Find where the given text appears and provide that cell's center as [x, y] coordinate. 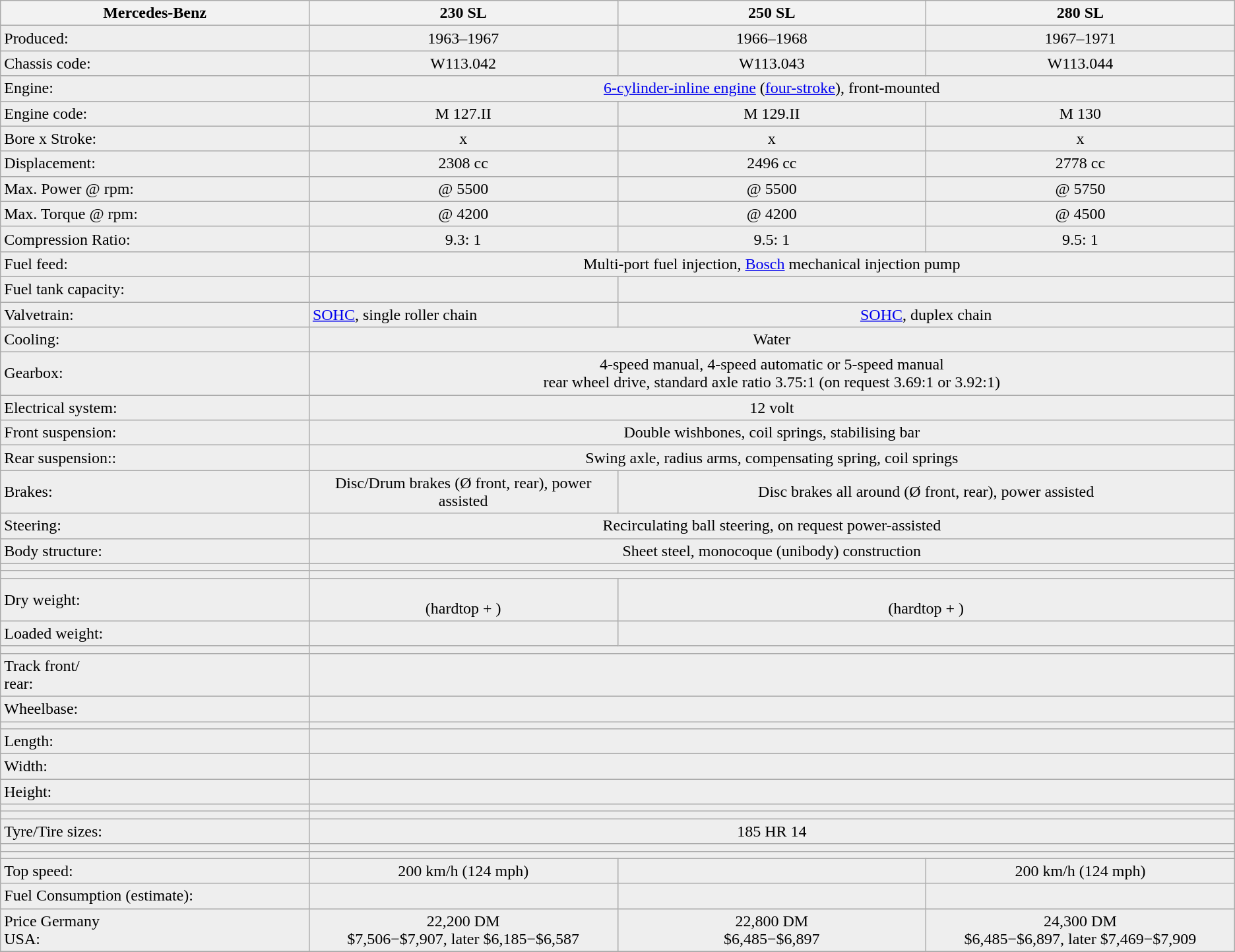
Wheelbase: [155, 709]
6-cylinder-inline engine (four-stroke), front-mounted [772, 88]
W113.042 [463, 63]
Steering: [155, 526]
Dry weight: [155, 599]
Max. Power @ rpm: [155, 189]
Fuel Consumption (estimate): [155, 896]
185 HR 14 [772, 831]
W113.044 [1081, 63]
280 SL [1081, 13]
Loaded weight: [155, 633]
Multi-port fuel injection, Bosch mechanical injection pump [772, 264]
Produced: [155, 38]
Swing axle, radius arms, compensating spring, coil springs [772, 458]
1963–1967 [463, 38]
Price Germany USA: [155, 930]
Cooling: [155, 340]
@ 4500 [1081, 214]
9.3: 1 [463, 239]
@ 5750 [1081, 189]
Valvetrain: [155, 315]
1967–1971 [1081, 38]
Bore x Stroke: [155, 139]
24,300 DM $6,485−$6,897, later $7,469−$7,909 [1081, 930]
Engine code: [155, 113]
230 SL [463, 13]
Gearbox: [155, 373]
Fuel tank capacity: [155, 289]
Front suspension: [155, 433]
250 SL [772, 13]
Height: [155, 792]
M 130 [1081, 113]
Double wishbones, coil springs, stabilising bar [772, 433]
12 volt [772, 408]
Disc brakes all around (Ø front, rear), power assisted [926, 492]
SOHC, single roller chain [463, 315]
Length: [155, 742]
Tyre/Tire sizes: [155, 831]
Fuel feed: [155, 264]
2778 cc [1081, 164]
W113.043 [772, 63]
22,200 DM $7,506−$7,907, later $6,185−$6,587 [463, 930]
Chassis code: [155, 63]
Displacement: [155, 164]
Disc/Drum brakes (Ø front, rear), power assisted [463, 492]
Recirculating ball steering, on request power-assisted [772, 526]
SOHC, duplex chain [926, 315]
Water [772, 340]
Width: [155, 767]
Sheet steel, monocoque (unibody) construction [772, 551]
Top speed: [155, 871]
Compression Ratio: [155, 239]
Rear suspension:: [155, 458]
Track front/rear: [155, 674]
M 127.II [463, 113]
Mercedes-Benz [155, 13]
22,800 DM $6,485−$6,897 [772, 930]
Max. Torque @ rpm: [155, 214]
2496 cc [772, 164]
Body structure: [155, 551]
Engine: [155, 88]
Brakes: [155, 492]
M 129.II [772, 113]
2308 cc [463, 164]
1966–1968 [772, 38]
Electrical system: [155, 408]
4-speed manual, 4-speed automatic or 5-speed manual rear wheel drive, standard axle ratio 3.75:1 (on request 3.69:1 or 3.92:1) [772, 373]
